Return (X, Y) of the center of cell containing provided text 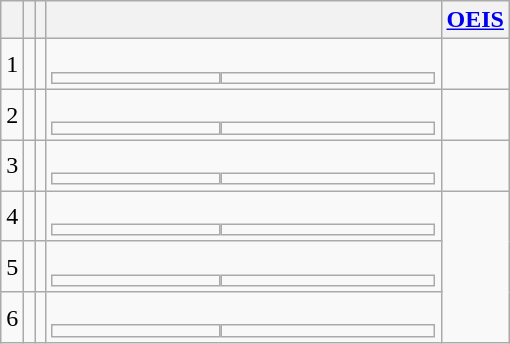
3 (12, 166)
5 (12, 266)
6 (12, 318)
1 (12, 64)
4 (12, 216)
OEIS (475, 20)
2 (12, 114)
